Locate the cell with the specified text and output its (X, Y) center coordinate. 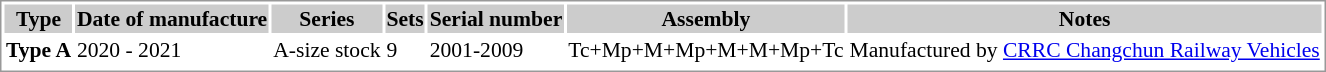
9 (405, 50)
Assembly (706, 18)
Sets (405, 18)
Tc+Mp+M+Mp+M+M+Mp+Tc (706, 50)
Series (327, 18)
Type A (38, 50)
Manufactured by CRRC Changchun Railway Vehicles (1084, 50)
Notes (1084, 18)
Type (38, 18)
A-size stock (327, 50)
Serial number (496, 18)
2020 - 2021 (172, 50)
2001-2009 (496, 50)
Date of manufacture (172, 18)
